From the cell containing the given text, extract its center point as [x, y] coordinate. 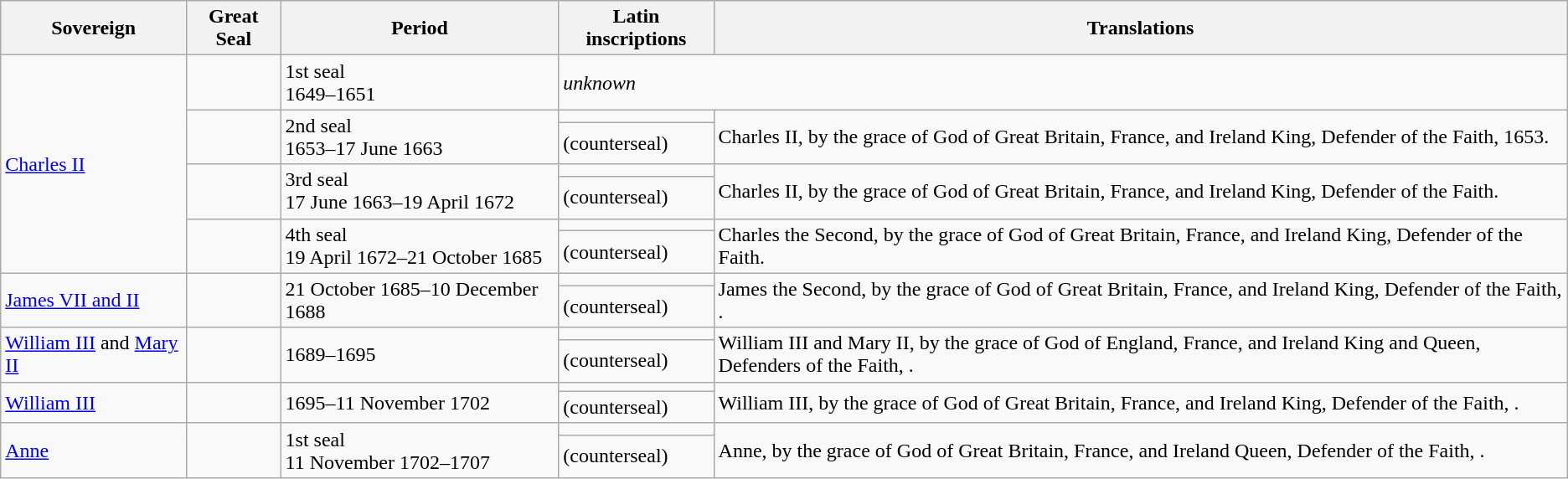
Charles II, by the grace of God of Great Britain, France, and Ireland King, Defender of the Faith. [1141, 191]
2nd seal1653–17 June 1663 [420, 137]
Translations [1141, 28]
William III and Mary II [94, 355]
1695–11 November 1702 [420, 402]
Charles II [94, 164]
Anne, by the grace of God of Great Britain, France, and Ireland Queen, Defender of the Faith, . [1141, 451]
1st seal11 November 1702–1707 [420, 451]
Anne [94, 451]
1st seal1649–1651 [420, 82]
James the Second, by the grace of God of Great Britain, France, and Ireland King, Defender of the Faith, . [1141, 300]
William III and Mary II, by the grace of God of England, France, and Ireland King and Queen, Defenders of the Faith, . [1141, 355]
21 October 1685–10 December 1688 [420, 300]
Sovereign [94, 28]
William III, by the grace of God of Great Britain, France, and Ireland King, Defender of the Faith, . [1141, 402]
4th seal19 April 1672–21 October 1685 [420, 246]
Charles the Second, by the grace of God of Great Britain, France, and Ireland King, Defender of the Faith. [1141, 246]
James VII and II [94, 300]
Great Seal [233, 28]
William III [94, 402]
Charles II, by the grace of God of Great Britain, France, and Ireland King, Defender of the Faith, 1653. [1141, 137]
unknown [1063, 82]
3rd seal17 June 1663–19 April 1672 [420, 191]
Latin inscriptions [637, 28]
1689–1695 [420, 355]
Period [420, 28]
